For the text-containing cell, return its midpoint in [X, Y] coordinate format. 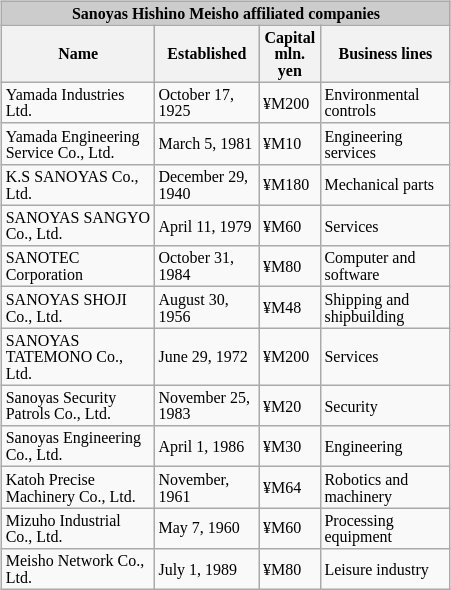
Capitalmln. yen [290, 54]
October 31, 1984 [208, 266]
October 17, 1925 [208, 102]
Business lines [385, 54]
Processing equipment [385, 528]
April 1, 1986 [208, 446]
Security [385, 406]
¥M20 [290, 406]
Established [208, 54]
July 1, 1989 [208, 570]
¥M10 [290, 144]
December 29, 1940 [208, 184]
¥M30 [290, 446]
November 25, 1983 [208, 406]
May 7, 1960 [208, 528]
Environmental controls [385, 102]
Meisho Network Co., Ltd. [78, 570]
Sanoyas Security Patrols Co., Ltd. [78, 406]
Leisure industry [385, 570]
¥M180 [290, 184]
Engineering [385, 446]
SANOYAS SANGYO Co., Ltd. [78, 226]
Yamada Industries Ltd. [78, 102]
K.S SANOYAS Co., Ltd. [78, 184]
June 29, 1972 [208, 356]
Name [78, 54]
Sanoyas Hishino Meisho affiliated companies [226, 13]
Computer and software [385, 266]
Robotics and machinery [385, 488]
Yamada Engineering Service Co., Ltd. [78, 144]
SANOYAS TATEMONO Co., Ltd. [78, 356]
SANOTEC Corporation [78, 266]
Katoh Precise Machinery Co., Ltd. [78, 488]
SANOYAS SHOJI Co., Ltd. [78, 308]
¥M64 [290, 488]
April 11, 1979 [208, 226]
Engineering services [385, 144]
Mechanical parts [385, 184]
Sanoyas Engineering Co., Ltd. [78, 446]
Shipping and shipbuilding [385, 308]
¥M48 [290, 308]
Mizuho Industrial Co., Ltd. [78, 528]
August 30, 1956 [208, 308]
November, 1961 [208, 488]
March 5, 1981 [208, 144]
